Capture the cell that displays the provided text and extract its (X, Y) central coordinate. 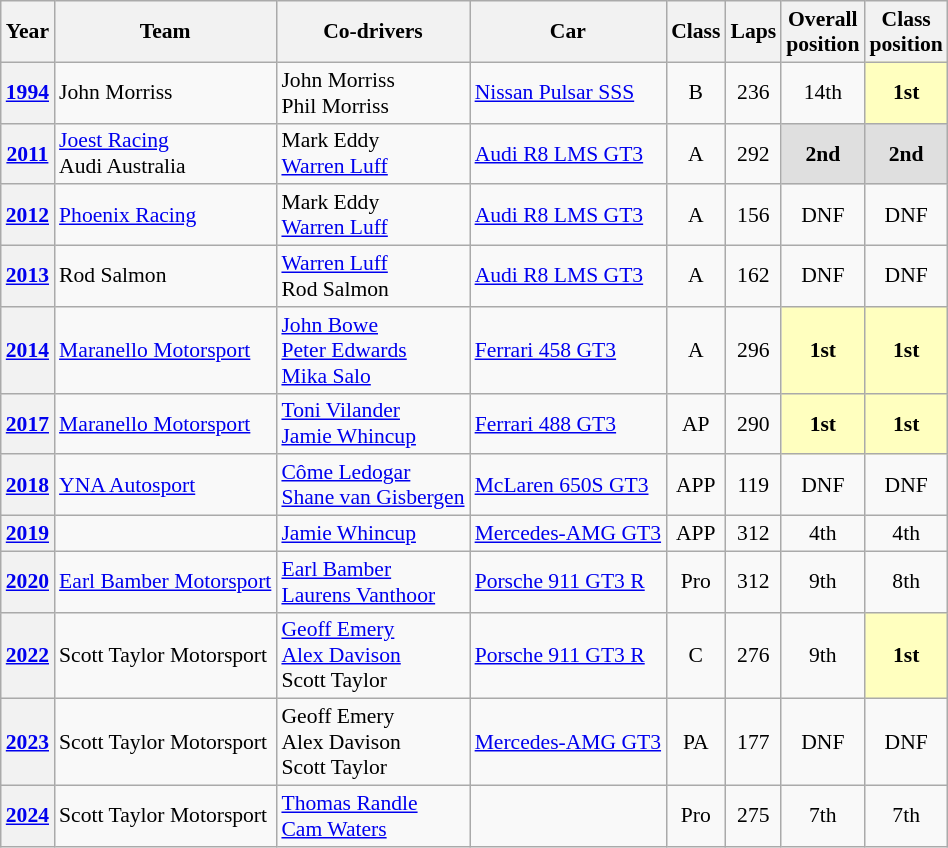
14th (822, 92)
275 (753, 816)
Thomas Randle Cam Waters (372, 816)
YNA Autosport (165, 486)
Laps (753, 32)
236 (753, 92)
Nissan Pulsar SSS (568, 92)
2022 (28, 656)
Côme Ledogar Shane van Gisbergen (372, 486)
2023 (28, 742)
Rod Salmon (165, 276)
162 (753, 276)
276 (753, 656)
156 (753, 216)
177 (753, 742)
Car (568, 32)
C (696, 656)
Ferrari 488 GT3 (568, 424)
119 (753, 486)
8th (906, 582)
McLaren 650S GT3 (568, 486)
2017 (28, 424)
Class (696, 32)
Co-drivers (372, 32)
John Bowe Peter Edwards Mika Salo (372, 350)
2024 (28, 816)
PA (696, 742)
292 (753, 154)
Joest Racing Audi Australia (165, 154)
Jamie Whincup (372, 534)
2019 (28, 534)
Classposition (906, 32)
2020 (28, 582)
Overallposition (822, 32)
Warren Luff Rod Salmon (372, 276)
Earl Bamber Laurens Vanthoor (372, 582)
2013 (28, 276)
2011 (28, 154)
B (696, 92)
Ferrari 458 GT3 (568, 350)
John Morriss Phil Morriss (372, 92)
Phoenix Racing (165, 216)
296 (753, 350)
Team (165, 32)
Toni Vilander Jamie Whincup (372, 424)
1994 (28, 92)
2018 (28, 486)
Earl Bamber Motorsport (165, 582)
AP (696, 424)
John Morriss (165, 92)
Year (28, 32)
2012 (28, 216)
2014 (28, 350)
290 (753, 424)
